Return the (x, y) coordinate for the center point of the cell that contains the specified text.  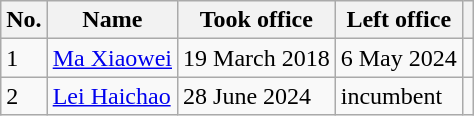
6 May 2024 (398, 58)
Name (112, 20)
Took office (257, 20)
Left office (398, 20)
28 June 2024 (257, 96)
Lei Haichao (112, 96)
No. (24, 20)
1 (24, 58)
19 March 2018 (257, 58)
Ma Xiaowei (112, 58)
2 (24, 96)
incumbent (398, 96)
